Output the [x, y] coordinate of the center of the cell containing the given text.  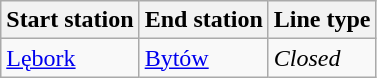
Start station [70, 20]
Line type [322, 20]
Closed [322, 58]
End station [204, 20]
Lębork [70, 58]
Bytów [204, 58]
